Return the (x, y) coordinate for the center point of the cell that contains the specified text.  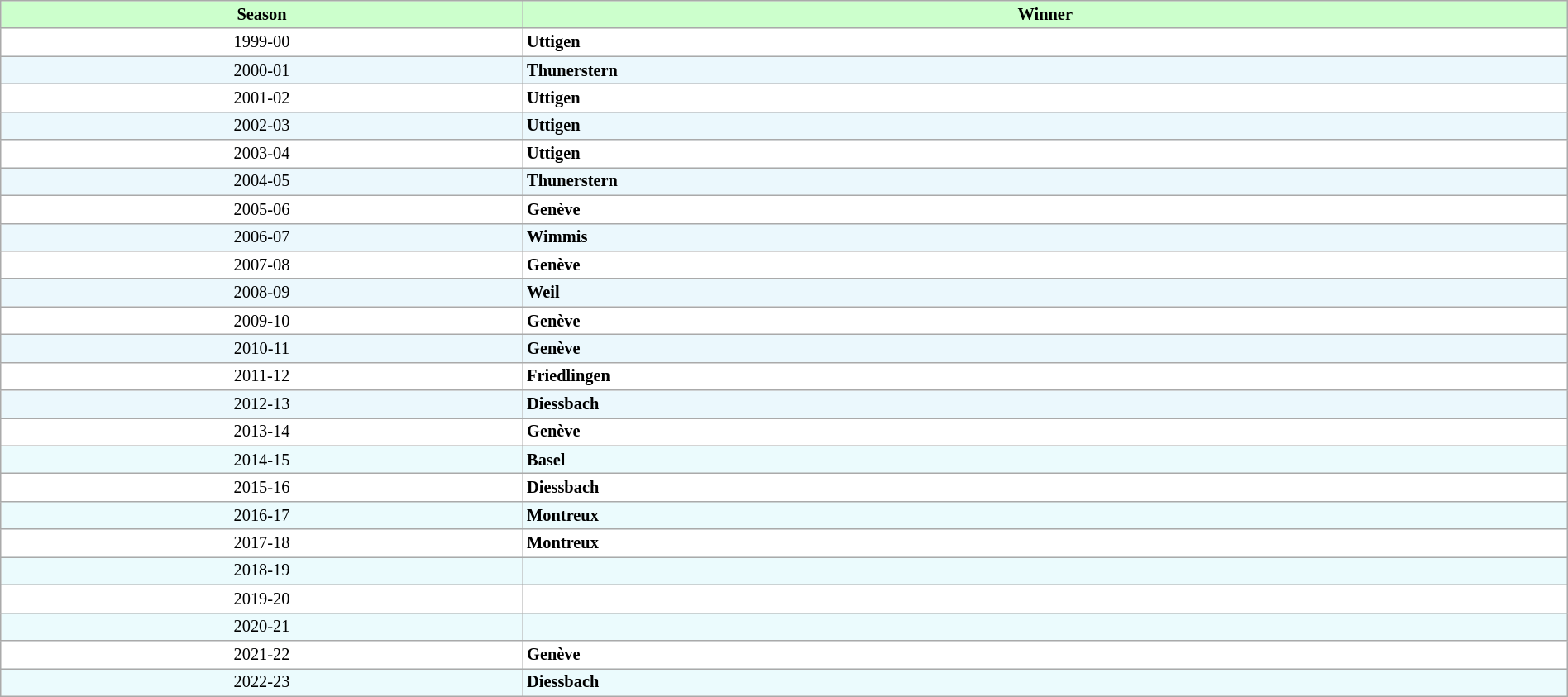
Winner (1045, 14)
2014-15 (261, 460)
2007-08 (261, 265)
2008-09 (261, 293)
2016-17 (261, 515)
1999-00 (261, 42)
2006-07 (261, 237)
2022-23 (261, 682)
2000-01 (261, 70)
2002-03 (261, 126)
2012-13 (261, 404)
2017-18 (261, 543)
Wimmis (1045, 237)
2010-11 (261, 348)
2011-12 (261, 376)
2019-20 (261, 599)
2021-22 (261, 654)
2009-10 (261, 321)
2013-14 (261, 432)
2004-05 (261, 181)
Friedlingen (1045, 376)
2005-06 (261, 209)
2018-19 (261, 570)
2020-21 (261, 627)
2003-04 (261, 154)
2015-16 (261, 487)
2001-02 (261, 98)
Weil (1045, 293)
Basel (1045, 460)
Season (261, 14)
